Extract the [x, y] coordinate from the center of the cell holding the provided text.  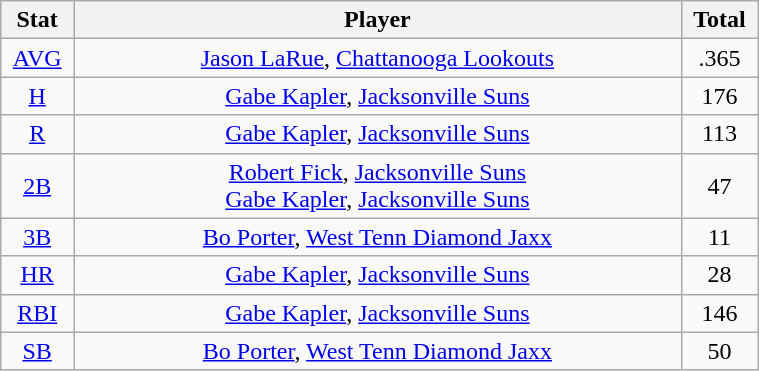
2B [38, 186]
Robert Fick, Jacksonville Suns Gabe Kapler, Jacksonville Suns [378, 186]
Player [378, 20]
11 [719, 237]
146 [719, 313]
.365 [719, 58]
28 [719, 275]
HR [38, 275]
RBI [38, 313]
Jason LaRue, Chattanooga Lookouts [378, 58]
113 [719, 134]
176 [719, 96]
Stat [38, 20]
SB [38, 351]
47 [719, 186]
50 [719, 351]
3B [38, 237]
Total [719, 20]
R [38, 134]
AVG [38, 58]
H [38, 96]
